Capture the cell that displays the provided text and extract its [x, y] central coordinate. 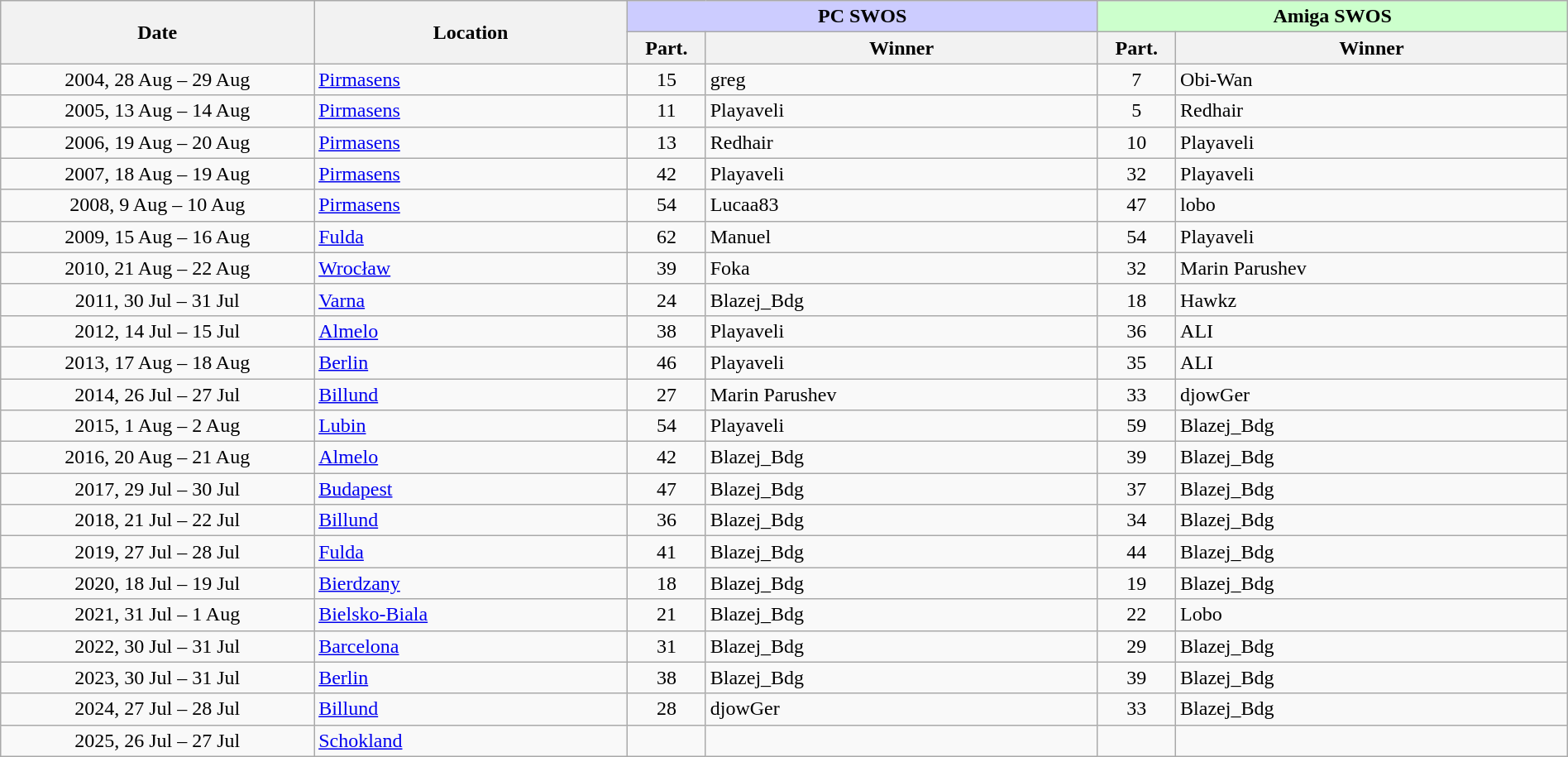
Wrocław [471, 268]
2013, 17 Aug – 18 Aug [157, 362]
greg [901, 79]
2006, 19 Aug – 20 Aug [157, 142]
Barcelona [471, 646]
34 [1136, 520]
Lobo [1372, 615]
Manuel [901, 237]
2010, 21 Aug – 22 Aug [157, 268]
19 [1136, 583]
59 [1136, 426]
2022, 30 Jul – 31 Jul [157, 646]
2004, 28 Aug – 29 Aug [157, 79]
2014, 26 Jul – 27 Jul [157, 395]
2019, 27 Jul – 28 Jul [157, 552]
2015, 1 Aug – 2 Aug [157, 426]
2017, 29 Jul – 30 Jul [157, 489]
10 [1136, 142]
44 [1136, 552]
24 [667, 299]
5 [1136, 111]
Varna [471, 299]
2016, 20 Aug – 21 Aug [157, 458]
15 [667, 79]
41 [667, 552]
22 [1136, 615]
2009, 15 Aug – 16 Aug [157, 237]
21 [667, 615]
7 [1136, 79]
Date [157, 32]
Location [471, 32]
Bielsko-Biala [471, 615]
2012, 14 Jul – 15 Jul [157, 331]
2008, 9 Aug – 10 Aug [157, 205]
PC SWOS [863, 17]
Hawkz [1372, 299]
2007, 18 Aug – 19 Aug [157, 174]
Bierdzany [471, 583]
27 [667, 395]
2023, 30 Jul – 31 Jul [157, 678]
37 [1136, 489]
2020, 18 Jul – 19 Jul [157, 583]
Budapest [471, 489]
62 [667, 237]
29 [1136, 646]
2011, 30 Jul – 31 Jul [157, 299]
Lubin [471, 426]
Obi-Wan [1372, 79]
2005, 13 Aug – 14 Aug [157, 111]
13 [667, 142]
2024, 27 Jul – 28 Jul [157, 709]
2018, 21 Jul – 22 Jul [157, 520]
2025, 26 Jul – 27 Jul [157, 740]
46 [667, 362]
lobo [1372, 205]
35 [1136, 362]
11 [667, 111]
Lucaa83 [901, 205]
2021, 31 Jul – 1 Aug [157, 615]
28 [667, 709]
Foka [901, 268]
Amiga SWOS [1332, 17]
31 [667, 646]
Schokland [471, 740]
